Scan for the cell matching the given text and deliver its (x, y) coordinate at center. 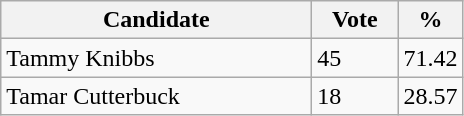
18 (355, 96)
Vote (355, 20)
45 (355, 58)
Tamar Cutterbuck (156, 96)
71.42 (430, 58)
Candidate (156, 20)
% (430, 20)
Tammy Knibbs (156, 58)
28.57 (430, 96)
